Output the (x, y) coordinate of the center of the cell containing the given text.  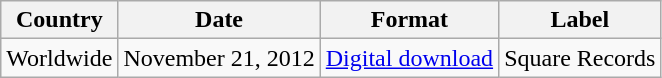
Square Records (580, 58)
Digital download (409, 58)
November 21, 2012 (219, 58)
Worldwide (60, 58)
Format (409, 20)
Country (60, 20)
Date (219, 20)
Label (580, 20)
